Determine the [x, y] coordinate at the center of the cell enclosing the given text.  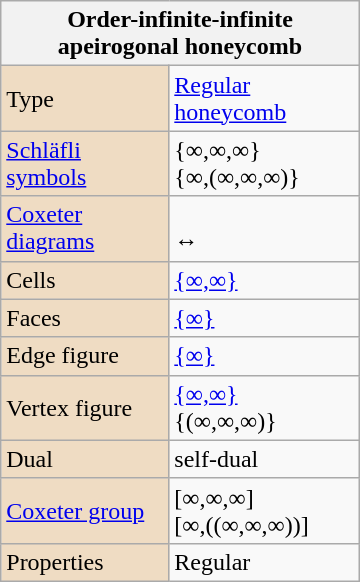
Coxeter group [85, 510]
Cells [85, 280]
{∞,∞} [264, 280]
Order-infinite-infinite apeirogonal honeycomb [180, 34]
Regular honeycomb [264, 98]
self-dual [264, 459]
Type [85, 98]
Faces [85, 318]
Coxeter diagrams [85, 228]
Edge figure [85, 356]
Vertex figure [85, 408]
Properties [85, 562]
[∞,∞,∞][∞,((∞,∞,∞))] [264, 510]
Regular [264, 562]
Dual [85, 459]
{∞,∞,∞}{∞,(∞,∞,∞)} [264, 164]
{∞,∞} {(∞,∞,∞)} [264, 408]
Schläfli symbols [85, 164]
↔ [264, 228]
